Pinpoint the cell where the given text exists, returning its [x, y] midpoint coordinate. 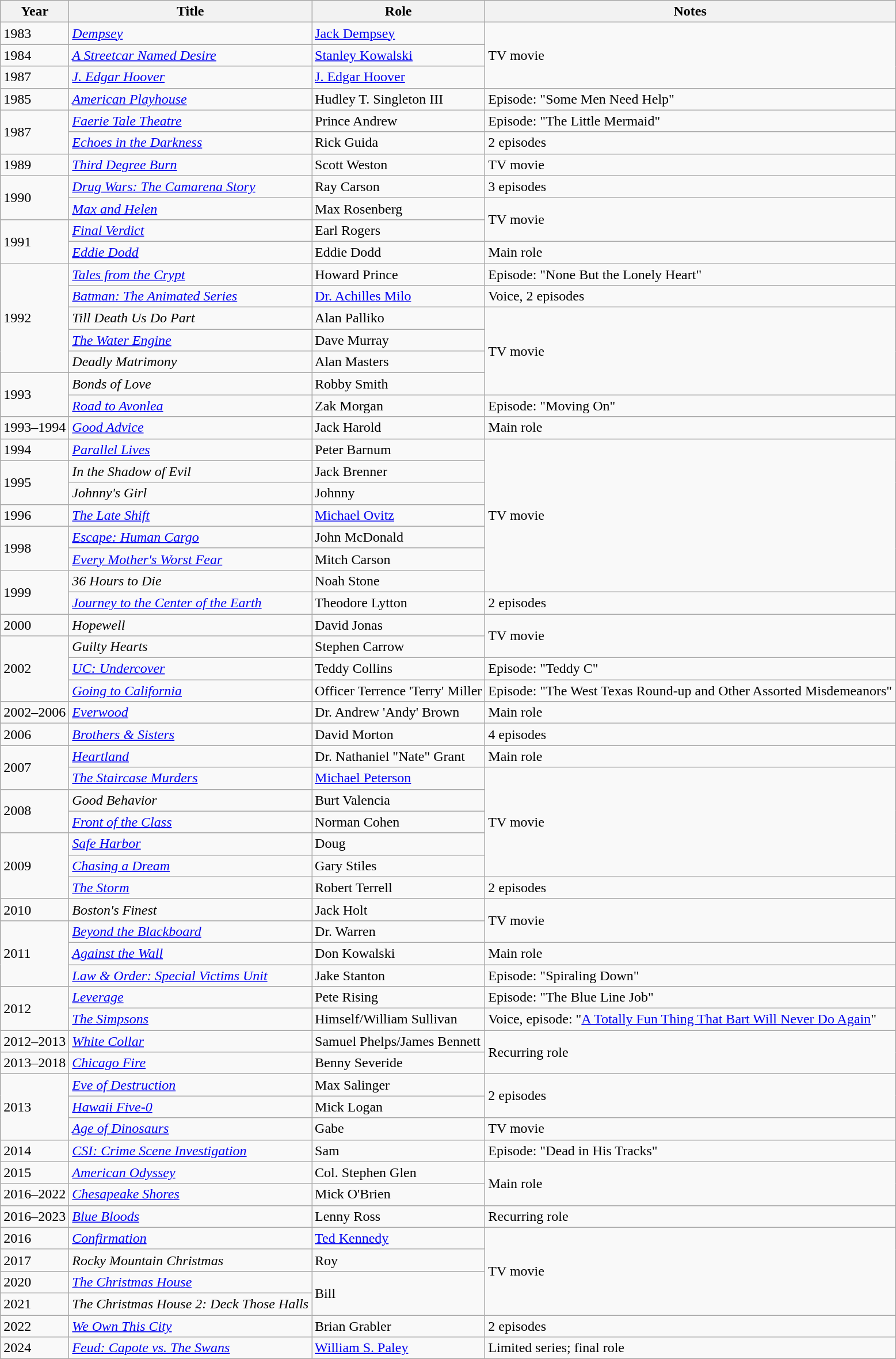
Sam [398, 1151]
Pete Rising [398, 998]
2017 [35, 1260]
Episode: "Some Men Need Help" [691, 99]
Dr. Andrew 'Andy' Brown [398, 713]
Escape: Human Cargo [190, 537]
Rick Guida [398, 143]
Lenny Ross [398, 1216]
1996 [35, 515]
1992 [35, 318]
Heartland [190, 756]
White Collar [190, 1041]
2009 [35, 866]
Zak Morgan [398, 406]
Jack Dempsey [398, 33]
Episode: "Spiraling Down" [691, 976]
1985 [35, 99]
1984 [35, 55]
Johnny [398, 493]
Earl Rogers [398, 230]
1983 [35, 33]
The Simpsons [190, 1019]
Limited series; final role [691, 1348]
Confirmation [190, 1238]
2012 [35, 1008]
Faerie Tale Theatre [190, 121]
Prince Andrew [398, 121]
Episode: "The West Texas Round-up and Other Assorted Misdemeanors" [691, 691]
2020 [35, 1282]
Bill [398, 1293]
In the Shadow of Evil [190, 471]
Gabe [398, 1129]
David Jonas [398, 625]
Law & Order: Special Victims Unit [190, 976]
Echoes in the Darkness [190, 143]
3 episodes [691, 186]
Noah Stone [398, 581]
A Streetcar Named Desire [190, 55]
Robby Smith [398, 384]
Don Kowalski [398, 953]
Episode: "The Little Mermaid" [691, 121]
1994 [35, 450]
Dempsey [190, 33]
2016–2023 [35, 1216]
Going to California [190, 691]
Theodore Lytton [398, 603]
Benny Severide [398, 1063]
1993 [35, 395]
Good Advice [190, 428]
Roy [398, 1260]
Episode: "Teddy C" [691, 669]
Dr. Achilles Milo [398, 296]
Against the Wall [190, 953]
The Staircase Murders [190, 778]
Alan Palliko [398, 318]
Dave Murray [398, 340]
Road to Avonlea [190, 406]
2012–2013 [35, 1041]
Third Degree Burn [190, 165]
Peter Barnum [398, 450]
Age of Dinosaurs [190, 1129]
Officer Terrence 'Terry' Miller [398, 691]
2007 [35, 767]
Voice, 2 episodes [691, 296]
Norman Cohen [398, 822]
2016–2022 [35, 1194]
2002–2006 [35, 713]
Journey to the Center of the Earth [190, 603]
2008 [35, 811]
Deadly Matrimony [190, 362]
Voice, episode: "A Totally Fun Thing That Bart Will Never Do Again" [691, 1019]
Drug Wars: The Camarena Story [190, 186]
Bonds of Love [190, 384]
Notes [691, 12]
1991 [35, 241]
American Odyssey [190, 1173]
Chesapeake Shores [190, 1194]
We Own This City [190, 1326]
Brothers & Sisters [190, 734]
Chicago Fire [190, 1063]
1989 [35, 165]
Jack Holt [398, 909]
Scott Weston [398, 165]
Robert Terrell [398, 888]
Tales from the Crypt [190, 275]
2013 [35, 1107]
Jack Brenner [398, 471]
Samuel Phelps/James Bennett [398, 1041]
Good Behavior [190, 800]
Michael Ovitz [398, 515]
Stephen Carrow [398, 647]
Teddy Collins [398, 669]
Col. Stephen Glen [398, 1173]
Till Death Us Do Part [190, 318]
Michael Peterson [398, 778]
Year [35, 12]
Episode: "None But the Lonely Heart" [691, 275]
2016 [35, 1238]
4 episodes [691, 734]
Mick O'Brien [398, 1194]
Max Salinger [398, 1085]
Rocky Mountain Christmas [190, 1260]
1995 [35, 482]
Hawaii Five-0 [190, 1107]
Boston's Finest [190, 909]
1990 [35, 197]
Ray Carson [398, 186]
Doug [398, 844]
The Christmas House 2: Deck Those Halls [190, 1304]
2022 [35, 1326]
2014 [35, 1151]
Episode: "Dead in His Tracks" [691, 1151]
Chasing a Dream [190, 866]
2021 [35, 1304]
2006 [35, 734]
Eve of Destruction [190, 1085]
1999 [35, 592]
William S. Paley [398, 1348]
1998 [35, 548]
American Playhouse [190, 99]
Stanley Kowalski [398, 55]
Ted Kennedy [398, 1238]
Gary Stiles [398, 866]
Alan Masters [398, 362]
Guilty Hearts [190, 647]
2013–2018 [35, 1063]
Parallel Lives [190, 450]
Howard Prince [398, 275]
Final Verdict [190, 230]
Blue Bloods [190, 1216]
The Christmas House [190, 1282]
Brian Grabler [398, 1326]
CSI: Crime Scene Investigation [190, 1151]
Jack Harold [398, 428]
Title [190, 12]
Mitch Carson [398, 559]
Every Mother's Worst Fear [190, 559]
Episode: "Moving On" [691, 406]
UC: Undercover [190, 669]
Max Rosenberg [398, 208]
Everwood [190, 713]
2024 [35, 1348]
Hudley T. Singleton III [398, 99]
The Storm [190, 888]
2011 [35, 953]
2002 [35, 669]
Dr. Warren [398, 931]
Beyond the Blackboard [190, 931]
Himself/William Sullivan [398, 1019]
Feud: Capote vs. The Swans [190, 1348]
2015 [35, 1173]
Mick Logan [398, 1107]
Leverage [190, 998]
Safe Harbor [190, 844]
Front of the Class [190, 822]
Johnny's Girl [190, 493]
Max and Helen [190, 208]
The Water Engine [190, 340]
Jake Stanton [398, 976]
2000 [35, 625]
Role [398, 12]
2010 [35, 909]
Batman: The Animated Series [190, 296]
David Morton [398, 734]
Dr. Nathaniel "Nate" Grant [398, 756]
The Late Shift [190, 515]
John McDonald [398, 537]
Episode: "The Blue Line Job" [691, 998]
36 Hours to Die [190, 581]
Burt Valencia [398, 800]
1993–1994 [35, 428]
Hopewell [190, 625]
